Search for the cell housing the specified text and yield its [X, Y] center coordinate. 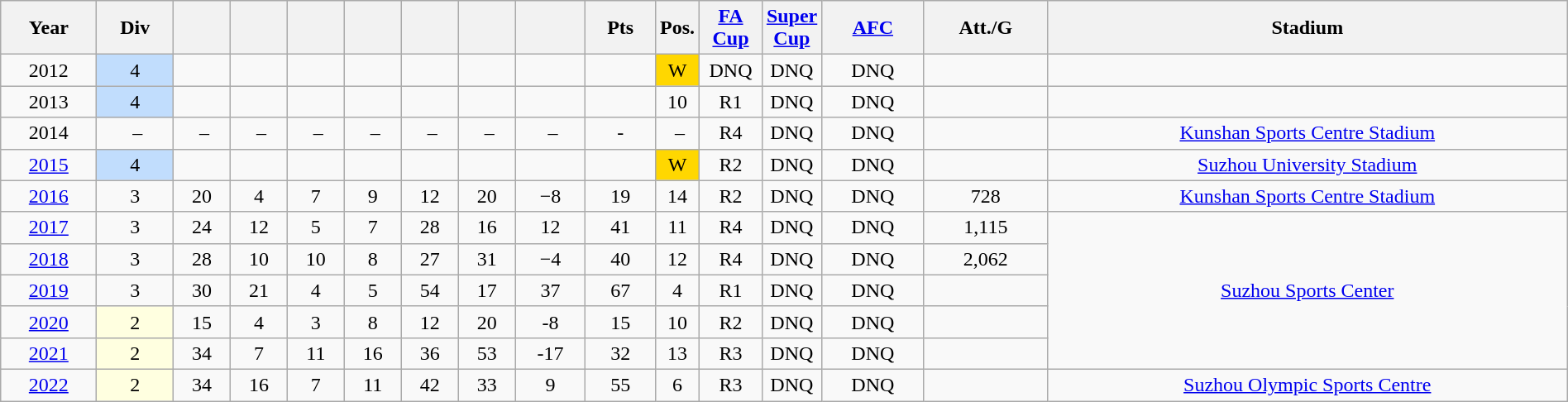
42 [430, 385]
−4 [551, 259]
Pos. [678, 28]
67 [620, 290]
53 [486, 353]
13 [678, 353]
1,115 [986, 227]
FA Cup [731, 28]
33 [486, 385]
-8 [551, 322]
54 [430, 290]
6 [678, 385]
36 [430, 353]
2021 [49, 353]
2019 [49, 290]
2016 [49, 196]
55 [620, 385]
Suzhou University Stadium [1307, 165]
37 [551, 290]
728 [986, 196]
Stadium [1307, 28]
Att./G [986, 28]
−8 [551, 196]
2,062 [986, 259]
21 [258, 290]
-17 [551, 353]
40 [620, 259]
41 [620, 227]
2014 [49, 133]
2020 [49, 322]
24 [202, 227]
- [620, 133]
2012 [49, 70]
Year [49, 28]
19 [620, 196]
Suzhou Olympic Sports Centre [1307, 385]
2013 [49, 102]
30 [202, 290]
Super Cup [791, 28]
32 [620, 353]
AFC [872, 28]
Pts [620, 28]
Suzhou Sports Center [1307, 290]
17 [486, 290]
2015 [49, 165]
2018 [49, 259]
2017 [49, 227]
31 [486, 259]
2022 [49, 385]
27 [430, 259]
14 [678, 196]
Div [136, 28]
